For the text-containing cell, return its midpoint in (x, y) coordinate format. 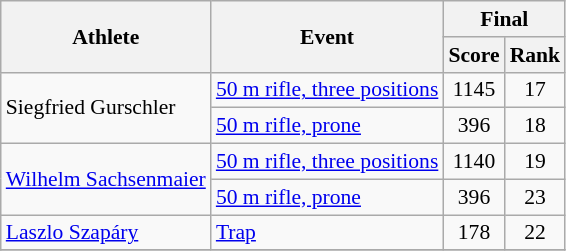
1140 (474, 162)
Athlete (106, 36)
Event (328, 36)
22 (536, 233)
Wilhelm Sachsenmaier (106, 180)
1145 (474, 90)
18 (536, 126)
19 (536, 162)
Laszlo Szapáry (106, 233)
23 (536, 197)
Rank (536, 55)
Siegfried Gurschler (106, 108)
178 (474, 233)
17 (536, 90)
Trap (328, 233)
Score (474, 55)
Final (504, 19)
